Pinpoint the cell where the given text exists, returning its (x, y) midpoint coordinate. 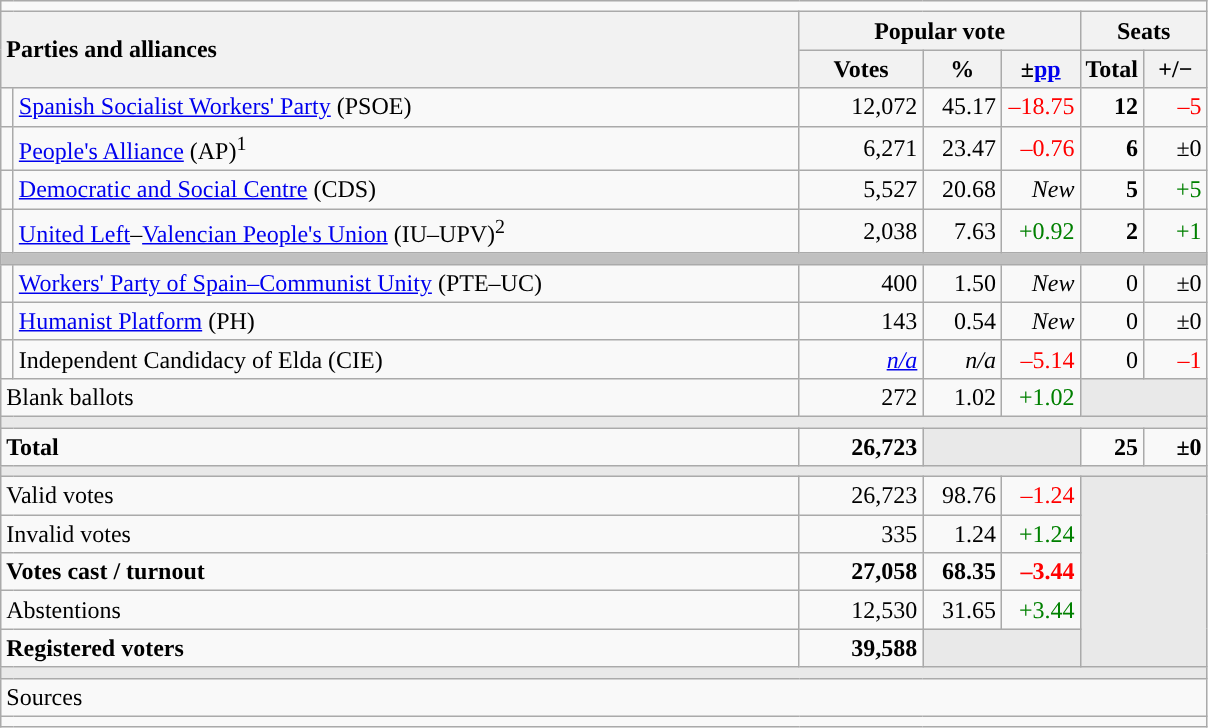
27,058 (861, 572)
23.47 (962, 148)
+1 (1176, 232)
–3.44 (1040, 572)
United Left–Valencian People's Union (IU–UPV)2 (406, 232)
Seats (1144, 31)
+3.44 (1040, 610)
Blank ballots (400, 397)
Spanish Socialist Workers' Party (PSOE) (406, 107)
5,527 (861, 190)
272 (861, 397)
6 (1112, 148)
0.54 (962, 321)
2 (1112, 232)
Invalid votes (400, 534)
–5 (1176, 107)
Independent Candidacy of Elda (CIE) (406, 359)
Parties and alliances (400, 50)
Popular vote (940, 31)
People's Alliance (AP)1 (406, 148)
1.50 (962, 283)
12 (1112, 107)
12,530 (861, 610)
+/− (1176, 69)
+1.02 (1040, 397)
±pp (1040, 69)
5 (1112, 190)
25 (1112, 447)
% (962, 69)
Valid votes (400, 496)
+0.92 (1040, 232)
400 (861, 283)
–1.24 (1040, 496)
+5 (1176, 190)
12,072 (861, 107)
6,271 (861, 148)
20.68 (962, 190)
335 (861, 534)
Workers' Party of Spain–Communist Unity (PTE–UC) (406, 283)
1.02 (962, 397)
Registered voters (400, 648)
Votes cast / turnout (400, 572)
2,038 (861, 232)
Sources (604, 697)
–0.76 (1040, 148)
Humanist Platform (PH) (406, 321)
7.63 (962, 232)
143 (861, 321)
39,588 (861, 648)
31.65 (962, 610)
45.17 (962, 107)
98.76 (962, 496)
–18.75 (1040, 107)
Abstentions (400, 610)
–5.14 (1040, 359)
68.35 (962, 572)
Democratic and Social Centre (CDS) (406, 190)
–1 (1176, 359)
+1.24 (1040, 534)
1.24 (962, 534)
Votes (861, 69)
